Provide the [x, y] coordinate of the cell's center where the given text is located.  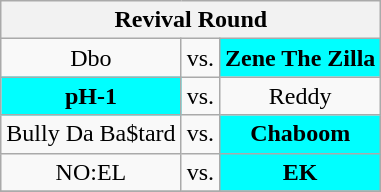
Reddy [300, 96]
Dbo [91, 58]
pH-1 [91, 96]
Chaboom [300, 134]
Zene The Zilla [300, 58]
EK [300, 172]
Bully Da Ba$tard [91, 134]
Revival Round [191, 20]
NO:EL [91, 172]
